Provide the (X, Y) coordinate of the cell's center where the given text is located.  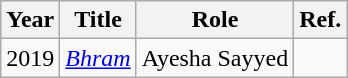
Year (30, 20)
2019 (30, 58)
Ayesha Sayyed (215, 58)
Role (215, 20)
Ref. (320, 20)
Title (98, 20)
Bhram (98, 58)
